Pinpoint the cell where the given text exists, returning its (X, Y) midpoint coordinate. 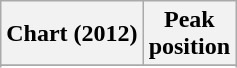
Peakposition (189, 34)
Chart (2012) (72, 34)
